Output the (x, y) coordinate of the center of the cell containing the given text.  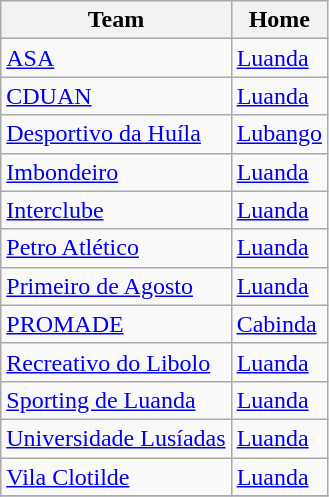
Desportivo da Huíla (116, 134)
ASA (116, 58)
Primeiro de Agosto (116, 286)
Imbondeiro (116, 172)
Recreativo do Libolo (116, 362)
Home (279, 20)
Cabinda (279, 324)
Sporting de Luanda (116, 400)
Universidade Lusíadas (116, 438)
PROMADE (116, 324)
Vila Clotilde (116, 477)
CDUAN (116, 96)
Lubango (279, 134)
Interclube (116, 210)
Team (116, 20)
Petro Atlético (116, 248)
